Output the [X, Y] coordinate of the center of the cell containing the given text.  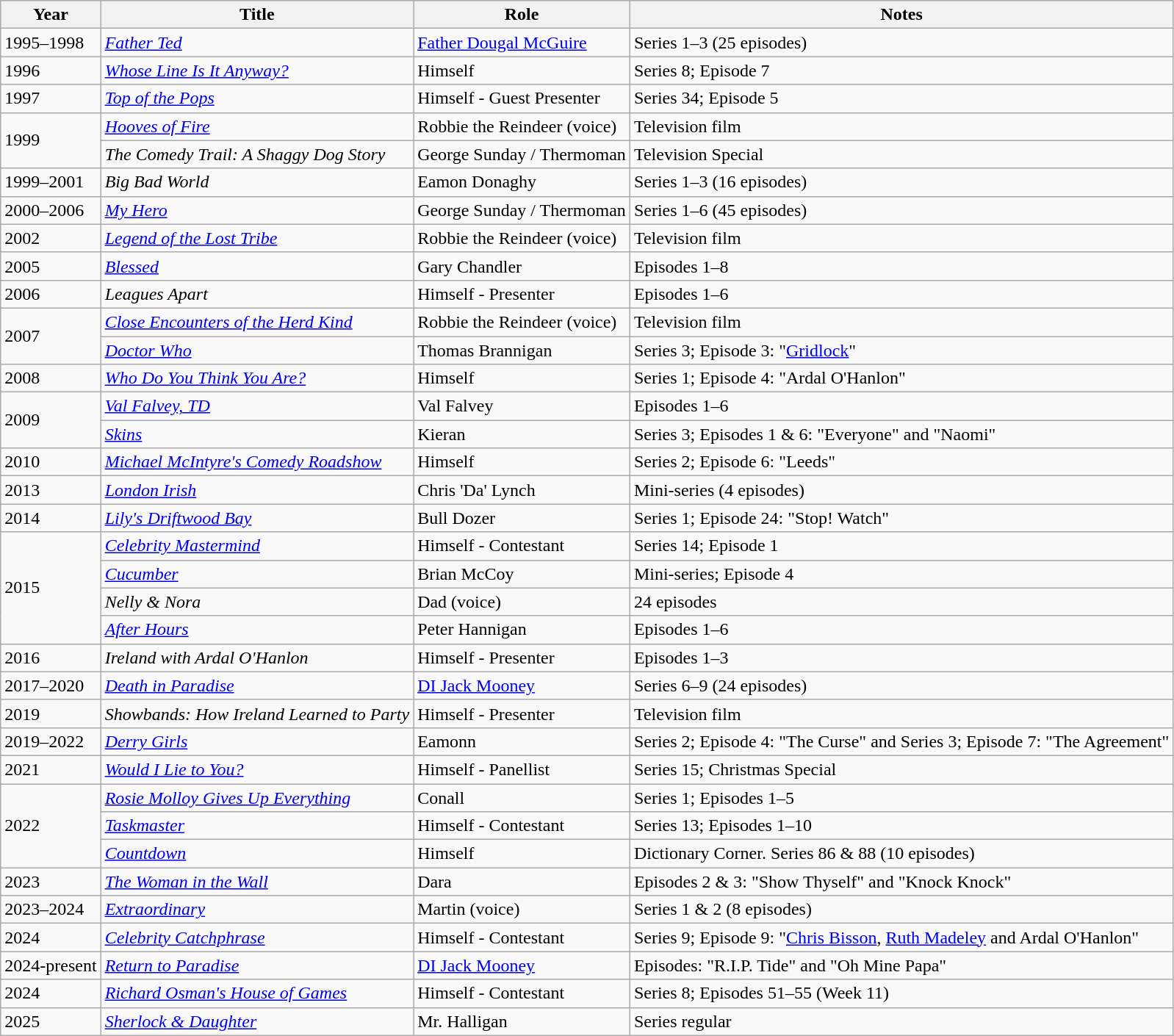
Celebrity Catchphrase [257, 938]
Chris 'Da' Lynch [522, 490]
Kieran [522, 434]
Leagues Apart [257, 294]
2005 [51, 266]
Thomas Brannigan [522, 350]
Hooves of Fire [257, 126]
The Comedy Trail: A Shaggy Dog Story [257, 154]
Mr. Halligan [522, 1021]
Himself - Panellist [522, 769]
Series regular [901, 1021]
Celebrity Mastermind [257, 546]
The Woman in the Wall [257, 882]
2019 [51, 713]
2002 [51, 238]
Lily's Driftwood Bay [257, 518]
Series 15; Christmas Special [901, 769]
2014 [51, 518]
Who Do You Think You Are? [257, 378]
2022 [51, 825]
Sherlock & Daughter [257, 1021]
Cucumber [257, 574]
Series 14; Episode 1 [901, 546]
2025 [51, 1021]
Dictionary Corner. Series 86 & 88 (10 episodes) [901, 854]
Father Dougal McGuire [522, 43]
Series 34; Episode 5 [901, 98]
After Hours [257, 630]
Himself - Guest Presenter [522, 98]
Title [257, 15]
Richard Osman's House of Games [257, 993]
Brian McCoy [522, 574]
My Hero [257, 210]
Series 8; Episodes 51–55 (Week 11) [901, 993]
Series 1 & 2 (8 episodes) [901, 910]
Father Ted [257, 43]
Doctor Who [257, 350]
Series 1–6 (45 episodes) [901, 210]
2021 [51, 769]
Series 1–3 (25 episodes) [901, 43]
Showbands: How Ireland Learned to Party [257, 713]
Return to Paradise [257, 965]
Series 1; Episodes 1–5 [901, 797]
Michael McIntyre's Comedy Roadshow [257, 462]
2017–2020 [51, 686]
Mini-series; Episode 4 [901, 574]
2024-present [51, 965]
Would I Lie to You? [257, 769]
Close Encounters of the Herd Kind [257, 322]
1996 [51, 71]
Taskmaster [257, 826]
Derry Girls [257, 741]
London Irish [257, 490]
Notes [901, 15]
Series 13; Episodes 1–10 [901, 826]
Peter Hannigan [522, 630]
Dad (voice) [522, 602]
Nelly & Nora [257, 602]
Big Bad World [257, 182]
1999–2001 [51, 182]
Gary Chandler [522, 266]
2013 [51, 490]
Ireland with Ardal O'Hanlon [257, 658]
Martin (voice) [522, 910]
2009 [51, 420]
Mini-series (4 episodes) [901, 490]
Top of the Pops [257, 98]
2010 [51, 462]
Legend of the Lost Tribe [257, 238]
Series 2; Episode 6: "Leeds" [901, 462]
Val Falvey [522, 406]
Whose Line Is It Anyway? [257, 71]
Episodes 1–3 [901, 658]
Role [522, 15]
2019–2022 [51, 741]
Extraordinary [257, 910]
Year [51, 15]
Bull Dozer [522, 518]
Val Falvey, TD [257, 406]
Series 3; Episode 3: "Gridlock" [901, 350]
Eamonn [522, 741]
Television Special [901, 154]
2000–2006 [51, 210]
Episodes: "R.I.P. Tide" and "Oh Mine Papa" [901, 965]
Episodes 1–8 [901, 266]
Series 3; Episodes 1 & 6: "Everyone" and "Naomi" [901, 434]
2008 [51, 378]
Series 1; Episode 24: "Stop! Watch" [901, 518]
Series 2; Episode 4: "The Curse" and Series 3; Episode 7: "The Agreement" [901, 741]
24 episodes [901, 602]
Rosie Molloy Gives Up Everything [257, 797]
2015 [51, 588]
1997 [51, 98]
Series 6–9 (24 episodes) [901, 686]
2007 [51, 336]
Series 9; Episode 9: "Chris Bisson, Ruth Madeley and Ardal O'Hanlon" [901, 938]
Series 1; Episode 4: "Ardal O'Hanlon" [901, 378]
Series 8; Episode 7 [901, 71]
Skins [257, 434]
Dara [522, 882]
Eamon Donaghy [522, 182]
1999 [51, 140]
2016 [51, 658]
2023 [51, 882]
2006 [51, 294]
Death in Paradise [257, 686]
Conall [522, 797]
Blessed [257, 266]
Episodes 2 & 3: "Show Thyself" and "Knock Knock" [901, 882]
Series 1–3 (16 episodes) [901, 182]
1995–1998 [51, 43]
Countdown [257, 854]
2023–2024 [51, 910]
